Find where the given text appears and provide that cell's center as (x, y) coordinate. 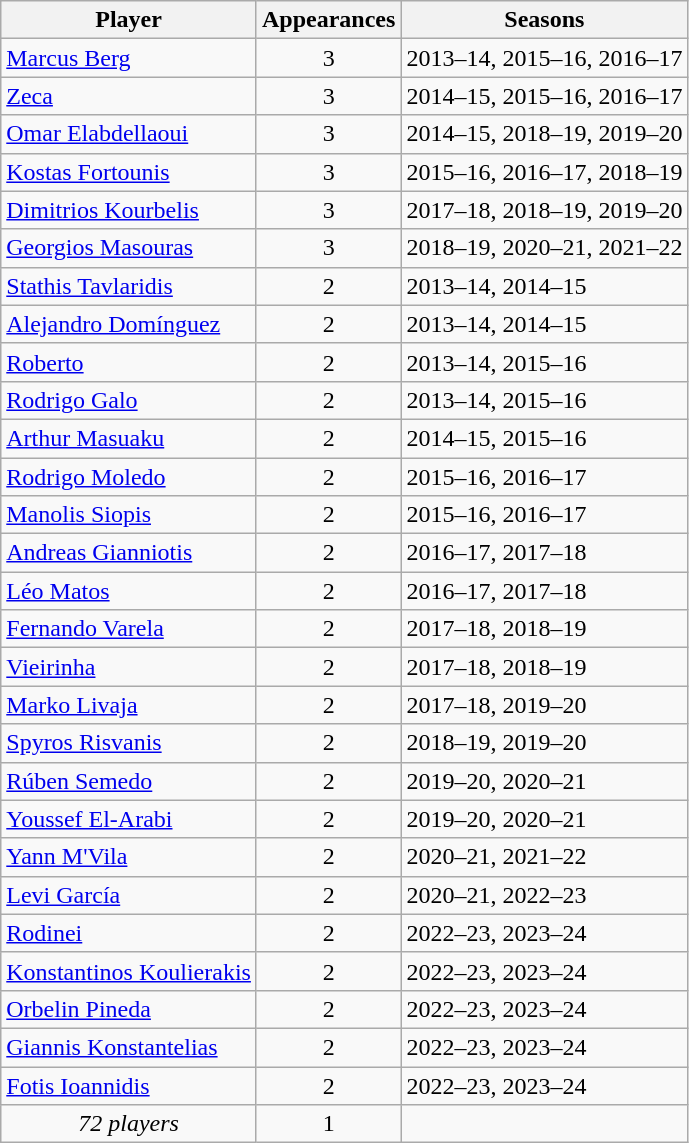
2017–18, 2019–20 (544, 705)
1 (328, 1124)
Stathis Tavlaridis (129, 286)
2015–16, 2016–17, 2018–19 (544, 172)
Marcus Berg (129, 58)
2014–15, 2018–19, 2019–20 (544, 134)
2018–19, 2019–20 (544, 743)
Rodinei (129, 933)
Dimitrios Kourbelis (129, 210)
2014–15, 2015–16, 2016–17 (544, 96)
Léo Matos (129, 591)
Youssef El-Arabi (129, 819)
Orbelin Pineda (129, 1009)
Zeca (129, 96)
Konstantinos Koulierakis (129, 971)
Fotis Ioannidis (129, 1085)
2014–15, 2015–16 (544, 438)
Fernando Varela (129, 629)
2013–14, 2015–16, 2016–17 (544, 58)
Seasons (544, 20)
2017–18, 2018–19, 2019–20 (544, 210)
Rúben Semedo (129, 781)
2020–21, 2022–23 (544, 895)
Vieirinha (129, 667)
Manolis Siopis (129, 515)
Arthur Masuaku (129, 438)
Levi García (129, 895)
Player (129, 20)
Rodrigo Galo (129, 400)
72 players (129, 1124)
Yann M'Vila (129, 857)
Rodrigo Moledo (129, 477)
Giannis Konstantelias (129, 1047)
Roberto (129, 362)
2020–21, 2021–22 (544, 857)
Kostas Fortounis (129, 172)
Andreas Gianniotis (129, 553)
Georgios Masouras (129, 248)
Alejandro Domínguez (129, 324)
Spyros Risvanis (129, 743)
2018–19, 2020–21, 2021–22 (544, 248)
Omar Elabdellaoui (129, 134)
Marko Livaja (129, 705)
Appearances (328, 20)
